Return the (X, Y) coordinate for the center point of the cell that contains the specified text.  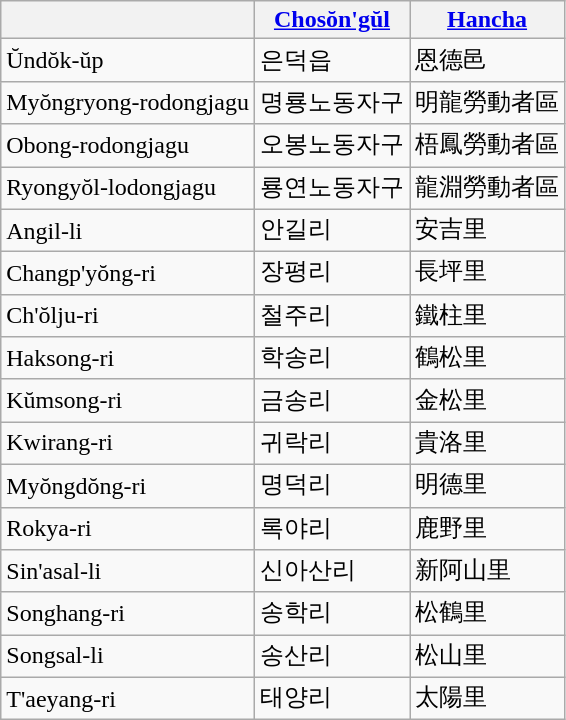
Hancha (488, 20)
Ryongyŏl-lodongjagu (128, 188)
Angil-li (128, 230)
금송리 (332, 400)
Changp'yŏng-ri (128, 274)
太陽里 (488, 698)
송산리 (332, 656)
Rokya-ri (128, 528)
長坪里 (488, 274)
安吉里 (488, 230)
明龍勞動者區 (488, 102)
恩德邑 (488, 60)
Myŏngryong-rodongjagu (128, 102)
Sin'asal-li (128, 572)
鹿野里 (488, 528)
신아산리 (332, 572)
松山里 (488, 656)
오봉노동자구 (332, 146)
Obong-rodongjagu (128, 146)
록야리 (332, 528)
貴洛里 (488, 444)
Chosŏn'gŭl (332, 20)
鶴松里 (488, 358)
Haksong-ri (128, 358)
金松里 (488, 400)
明德里 (488, 486)
Myŏngdŏng-ri (128, 486)
Kwirang-ri (128, 444)
학송리 (332, 358)
귀락리 (332, 444)
은덕읍 (332, 60)
룡연노동자구 (332, 188)
T'aeyang-ri (128, 698)
龍淵勞動者區 (488, 188)
Songhang-ri (128, 614)
Ŭndŏk-ŭp (128, 60)
Kŭmsong-ri (128, 400)
명룡노동자구 (332, 102)
철주리 (332, 316)
鐵柱里 (488, 316)
송학리 (332, 614)
新阿山里 (488, 572)
松鶴里 (488, 614)
태양리 (332, 698)
장평리 (332, 274)
梧鳳勞動者區 (488, 146)
안길리 (332, 230)
명덕리 (332, 486)
Ch'ŏlju-ri (128, 316)
Songsal-li (128, 656)
